Locate the cell with the specified text and output its (x, y) center coordinate. 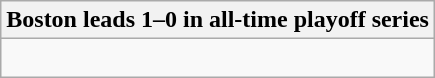
Boston leads 1–0 in all-time playoff series (218, 20)
